Extract the (X, Y) coordinate from the center of the cell holding the provided text.  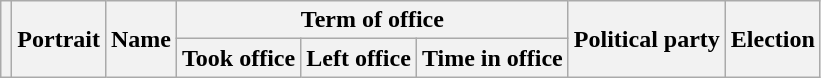
Political party (646, 39)
Term of office (373, 20)
Portrait (59, 39)
Election (772, 39)
Time in office (492, 58)
Left office (359, 58)
Took office (239, 58)
Name (140, 39)
